Return the [X, Y] coordinate for the center point of the cell that contains the specified text.  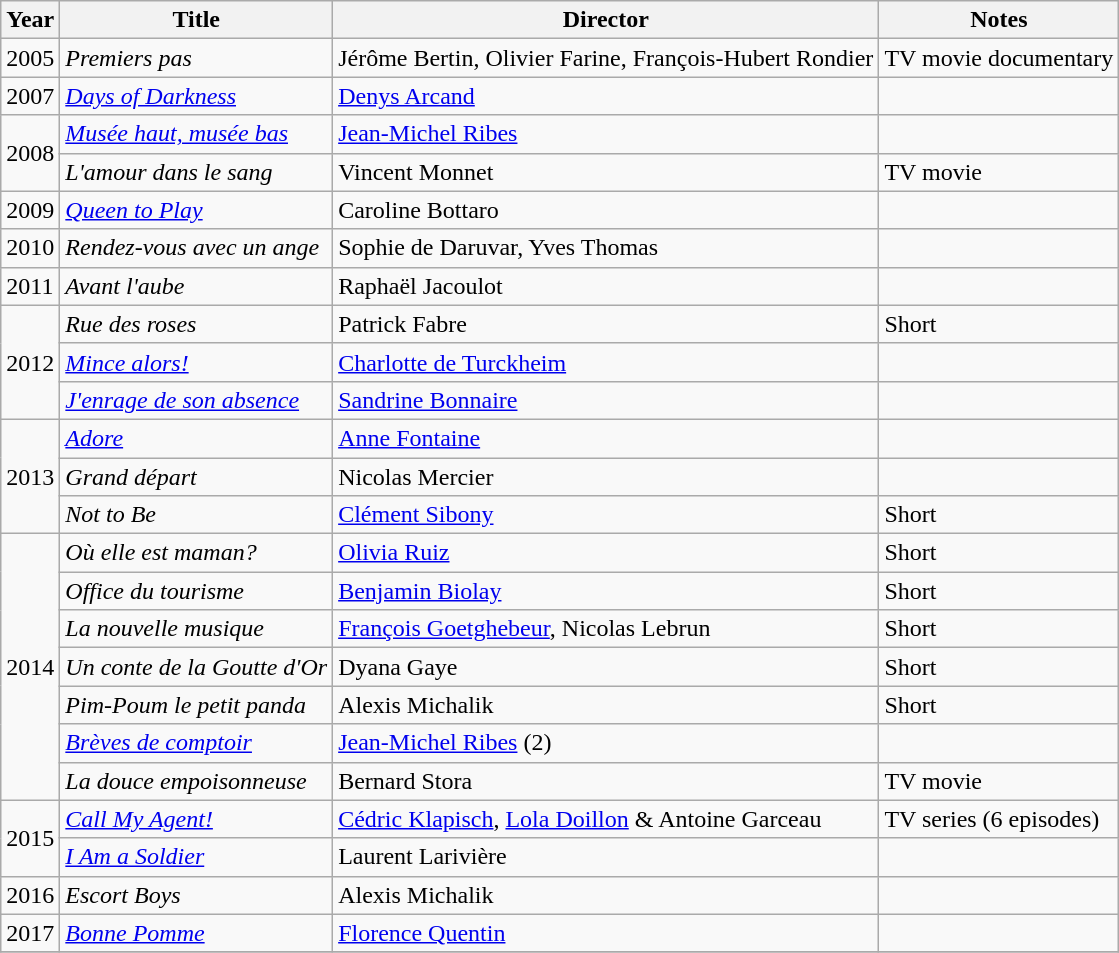
Avant l'aube [196, 286]
Anne Fontaine [606, 438]
Jean-Michel Ribes (2) [606, 743]
2011 [30, 286]
Adore [196, 438]
Year [30, 20]
Sophie de Daruvar, Yves Thomas [606, 248]
Florence Quentin [606, 933]
Bernard Stora [606, 781]
I Am a Soldier [196, 857]
L'amour dans le sang [196, 172]
Clément Sibony [606, 515]
La douce empoisonneuse [196, 781]
Jean-Michel Ribes [606, 134]
2016 [30, 895]
J'enrage de son absence [196, 400]
Rue des roses [196, 324]
Patrick Fabre [606, 324]
Brèves de comptoir [196, 743]
Bonne Pomme [196, 933]
Vincent Monnet [606, 172]
Mince alors! [196, 362]
Grand départ [196, 477]
Call My Agent! [196, 819]
2014 [30, 667]
2015 [30, 838]
Laurent Larivière [606, 857]
TV movie documentary [999, 58]
La nouvelle musique [196, 629]
Jérôme Bertin, Olivier Farine, François-Hubert Rondier [606, 58]
Caroline Bottaro [606, 210]
2010 [30, 248]
Charlotte de Turckheim [606, 362]
Benjamin Biolay [606, 591]
Pim-Poum le petit panda [196, 705]
Not to Be [196, 515]
Cédric Klapisch, Lola Doillon & Antoine Garceau [606, 819]
Où elle est maman? [196, 553]
Queen to Play [196, 210]
François Goetghebeur, Nicolas Lebrun [606, 629]
Notes [999, 20]
2007 [30, 96]
TV series (6 episodes) [999, 819]
Raphaël Jacoulot [606, 286]
Musée haut, musée bas [196, 134]
Title [196, 20]
2008 [30, 153]
Sandrine Bonnaire [606, 400]
Un conte de la Goutte d'Or [196, 667]
2017 [30, 933]
Nicolas Mercier [606, 477]
Escort Boys [196, 895]
Olivia Ruiz [606, 553]
Denys Arcand [606, 96]
Rendez-vous avec un ange [196, 248]
Premiers pas [196, 58]
2009 [30, 210]
Dyana Gaye [606, 667]
2013 [30, 476]
2012 [30, 362]
Office du tourisme [196, 591]
2005 [30, 58]
Director [606, 20]
Days of Darkness [196, 96]
